Return the (X, Y) coordinate for the center point of the cell that contains the specified text.  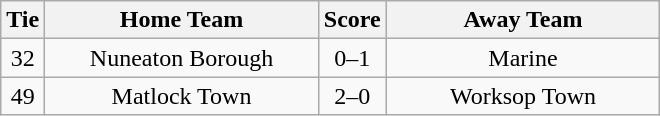
Tie (23, 20)
Score (352, 20)
Marine (523, 58)
49 (23, 96)
2–0 (352, 96)
Nuneaton Borough (182, 58)
32 (23, 58)
0–1 (352, 58)
Away Team (523, 20)
Worksop Town (523, 96)
Home Team (182, 20)
Matlock Town (182, 96)
